Return the [x, y] coordinate for the center point of the cell that contains the specified text.  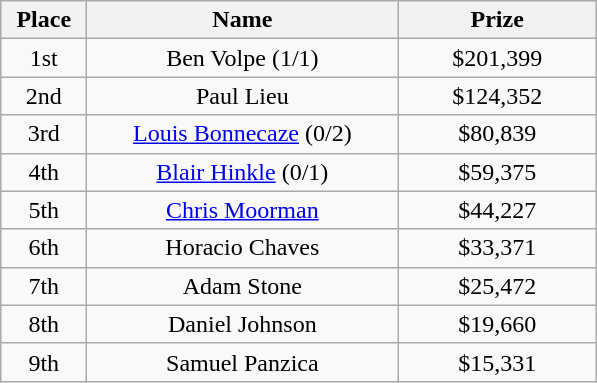
5th [44, 210]
$44,227 [498, 210]
Adam Stone [242, 286]
Horacio Chaves [242, 248]
$124,352 [498, 96]
$19,660 [498, 324]
Ben Volpe (1/1) [242, 58]
$59,375 [498, 172]
3rd [44, 134]
Paul Lieu [242, 96]
$80,839 [498, 134]
Blair Hinkle (0/1) [242, 172]
6th [44, 248]
Chris Moorman [242, 210]
8th [44, 324]
$201,399 [498, 58]
Place [44, 20]
Samuel Panzica [242, 362]
4th [44, 172]
9th [44, 362]
$25,472 [498, 286]
Louis Bonnecaze (0/2) [242, 134]
1st [44, 58]
7th [44, 286]
Prize [498, 20]
$33,371 [498, 248]
$15,331 [498, 362]
Daniel Johnson [242, 324]
2nd [44, 96]
Name [242, 20]
